From the cell containing the given text, extract its center point as [x, y] coordinate. 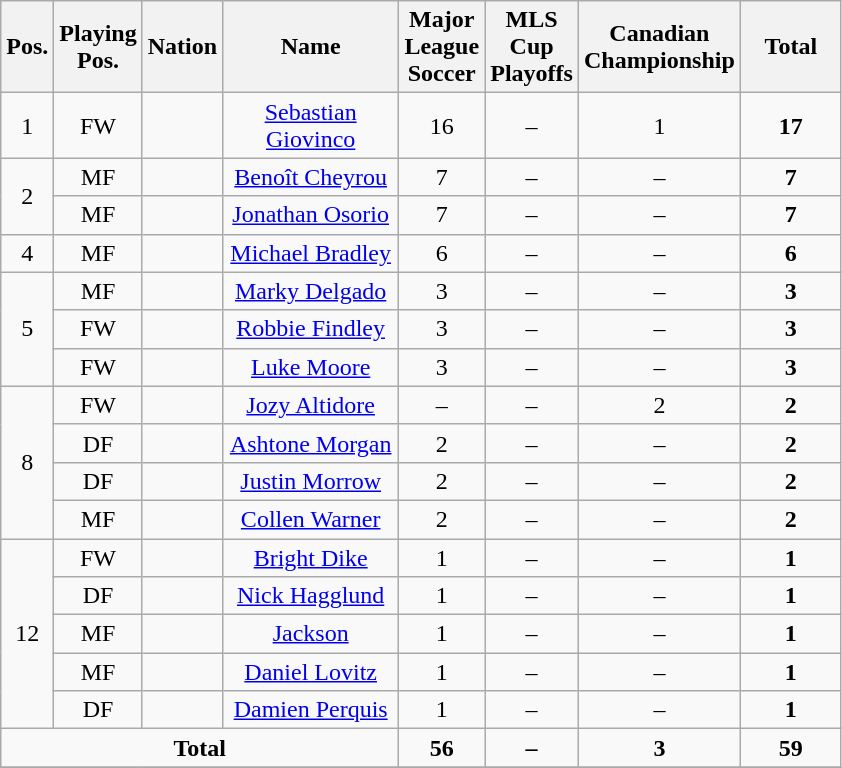
Jozy Altidore [311, 405]
Nick Hagglund [311, 596]
17 [790, 126]
59 [790, 748]
Name [311, 47]
Ashtone Morgan [311, 443]
16 [442, 126]
Damien Perquis [311, 710]
Pos. [28, 47]
Playing Pos. [98, 47]
5 [28, 329]
12 [28, 633]
Luke Moore [311, 367]
Michael Bradley [311, 253]
Benoît Cheyrou [311, 177]
Daniel Lovitz [311, 672]
4 [28, 253]
Jackson [311, 634]
Jonathan Osorio [311, 215]
Justin Morrow [311, 481]
Sebastian Giovinco [311, 126]
8 [28, 462]
56 [442, 748]
Collen Warner [311, 519]
MLS Cup Playoffs [532, 47]
Marky Delgado [311, 291]
Robbie Findley [311, 329]
Canadian Championship [659, 47]
Bright Dike [311, 557]
Major League Soccer [442, 47]
Nation [182, 47]
